Scan for the cell matching the given text and deliver its [X, Y] coordinate at center. 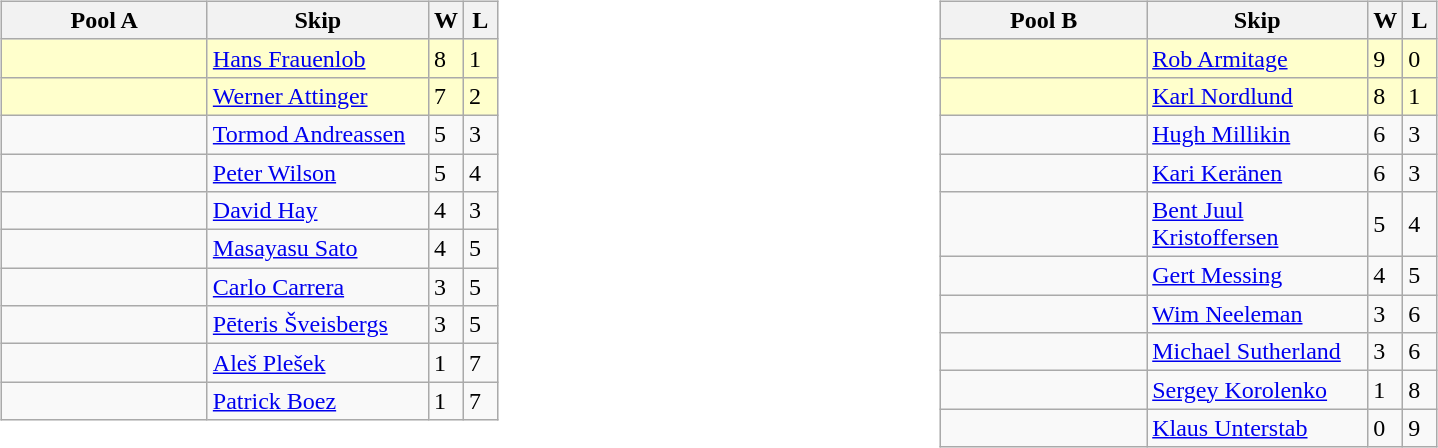
Michael Sutherland [1258, 352]
Kari Keränen [1258, 173]
Aleš Plešek [318, 363]
Werner Attinger [318, 96]
Gert Messing [1258, 276]
2 [480, 96]
Wim Neeleman [1258, 314]
Tormod Andreassen [318, 134]
Rob Armitage [1258, 58]
Klaus Unterstab [1258, 428]
Masayasu Sato [318, 249]
Carlo Carrera [318, 287]
David Hay [318, 211]
Bent Juul Kristoffersen [1258, 224]
Karl Nordlund [1258, 96]
Hugh Millikin [1258, 134]
Peter Wilson [318, 173]
Sergey Korolenko [1258, 390]
Patrick Boez [318, 401]
Pēteris Šveisbergs [318, 325]
Pool B [1044, 20]
Pool A [104, 20]
Hans Frauenlob [318, 58]
